Output the (x, y) coordinate of the center of the cell containing the given text.  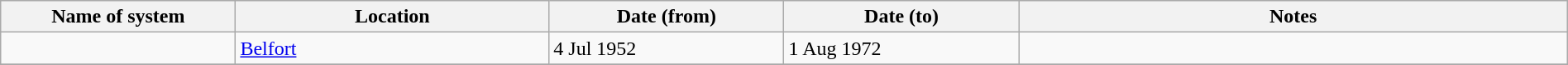
Notes (1293, 17)
1 Aug 1972 (901, 48)
Date (to) (901, 17)
Date (from) (667, 17)
Belfort (392, 48)
4 Jul 1952 (667, 48)
Location (392, 17)
Name of system (118, 17)
